Scan for the cell matching the given text and deliver its [x, y] coordinate at center. 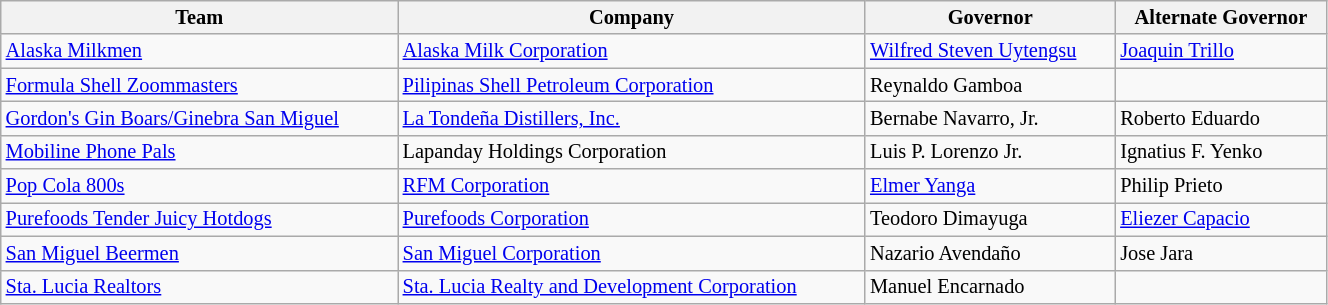
Roberto Eduardo [1220, 118]
Joaquin Trillo [1220, 51]
Elmer Yanga [990, 186]
Ignatius F. Yenko [1220, 152]
Reynaldo Gamboa [990, 85]
Teodoro Dimayuga [990, 219]
Nazario Avendaño [990, 253]
Pop Cola 800s [200, 186]
La Tondeña Distillers, Inc. [632, 118]
Alternate Governor [1220, 17]
Wilfred Steven Uytengsu [990, 51]
Governor [990, 17]
Formula Shell Zoommasters [200, 85]
Gordon's Gin Boars/Ginebra San Miguel [200, 118]
Pilipinas Shell Petroleum Corporation [632, 85]
Alaska Milkmen [200, 51]
Purefoods Corporation [632, 219]
San Miguel Beermen [200, 253]
Bernabe Navarro, Jr. [990, 118]
Jose Jara [1220, 253]
Lapanday Holdings Corporation [632, 152]
Philip Prieto [1220, 186]
Company [632, 17]
Sta. Lucia Realtors [200, 287]
Purefoods Tender Juicy Hotdogs [200, 219]
Team [200, 17]
Eliezer Capacio [1220, 219]
Alaska Milk Corporation [632, 51]
Luis P. Lorenzo Jr. [990, 152]
San Miguel Corporation [632, 253]
Manuel Encarnado [990, 287]
Sta. Lucia Realty and Development Corporation [632, 287]
Mobiline Phone Pals [200, 152]
RFM Corporation [632, 186]
